Output the (x, y) coordinate of the center of the cell containing the given text.  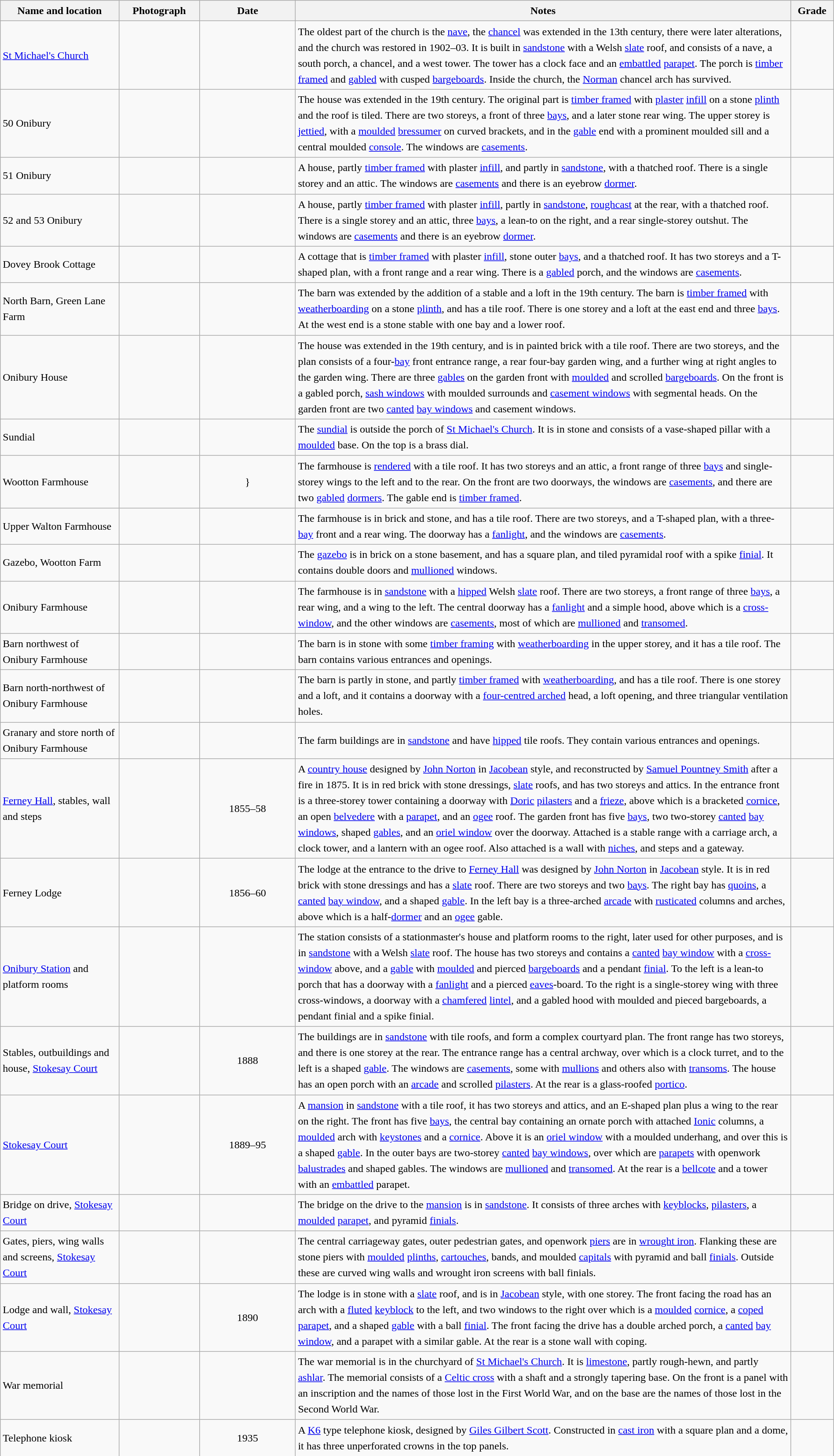
1855–58 (248, 809)
Granary and store north of Onibury Farmhouse (60, 740)
Notes (543, 11)
1888 (248, 1060)
Barn north-northwest of Onibury Farmhouse (60, 696)
St Michael's Church (60, 55)
1890 (248, 1317)
50 Onibury (60, 123)
Barn northwest of Onibury Farmhouse (60, 652)
1889–95 (248, 1145)
Name and location (60, 11)
War memorial (60, 1386)
Lodge and wall, Stokesay Court (60, 1317)
} (248, 482)
Photograph (159, 11)
The farm buildings are in sandstone and have hipped tile roofs. They contain various entrances and openings. (543, 740)
Gates, piers, wing walls and screens, Stokesay Court (60, 1257)
Telephone kiosk (60, 1438)
Dovey Brook Cottage (60, 265)
51 Onibury (60, 176)
Ferney Lodge (60, 892)
Onibury Station and platform rooms (60, 977)
Wootton Farmhouse (60, 482)
North Barn, Green Lane Farm (60, 309)
Stables, outbuildings and house, Stokesay Court (60, 1060)
Gazebo, Wootton Farm (60, 563)
Date (248, 11)
Sundial (60, 437)
Upper Walton Farmhouse (60, 526)
1856–60 (248, 892)
Ferney Hall, stables, wall and steps (60, 809)
Bridge on drive, Stokesay Court (60, 1212)
Onibury Farmhouse (60, 608)
1935 (248, 1438)
Grade (812, 11)
Stokesay Court (60, 1145)
52 and 53 Onibury (60, 220)
Onibury House (60, 377)
